From the cell containing the given text, extract its center point as [x, y] coordinate. 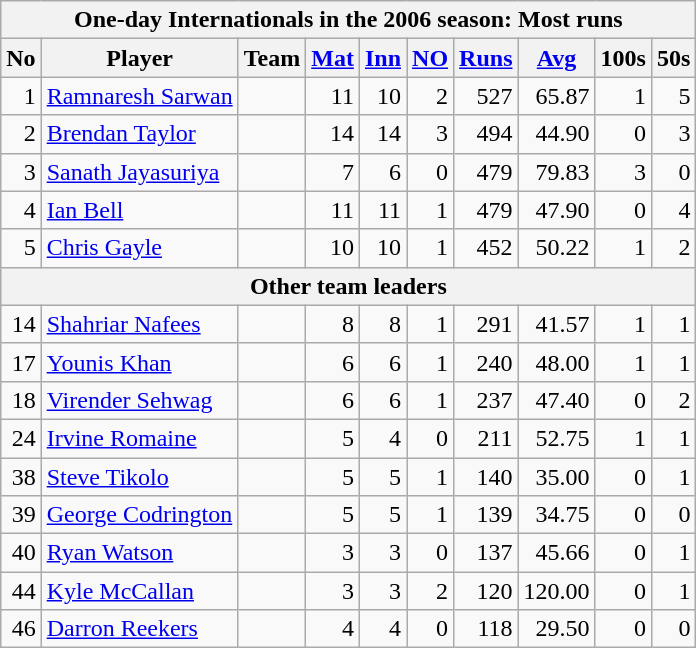
34.75 [556, 515]
41.57 [556, 324]
44 [21, 591]
237 [486, 400]
7 [333, 172]
No [21, 58]
45.66 [556, 553]
120 [486, 591]
Chris Gayle [140, 248]
47.40 [556, 400]
24 [21, 438]
Virender Sehwag [140, 400]
120.00 [556, 591]
50.22 [556, 248]
100s [623, 58]
Mat [333, 58]
George Codrington [140, 515]
52.75 [556, 438]
291 [486, 324]
Avg [556, 58]
Steve Tikolo [140, 477]
35.00 [556, 477]
47.90 [556, 210]
Darron Reekers [140, 629]
Runs [486, 58]
139 [486, 515]
Kyle McCallan [140, 591]
50s [673, 58]
Younis Khan [140, 362]
One-day Internationals in the 2006 season: Most runs [348, 20]
452 [486, 248]
65.87 [556, 96]
18 [21, 400]
17 [21, 362]
494 [486, 134]
39 [21, 515]
Other team leaders [348, 286]
Brendan Taylor [140, 134]
40 [21, 553]
Irvine Romaine [140, 438]
Inn [382, 58]
48.00 [556, 362]
240 [486, 362]
38 [21, 477]
137 [486, 553]
NO [430, 58]
46 [21, 629]
Ryan Watson [140, 553]
527 [486, 96]
44.90 [556, 134]
29.50 [556, 629]
Shahriar Nafees [140, 324]
Team [272, 58]
Ian Bell [140, 210]
140 [486, 477]
211 [486, 438]
Player [140, 58]
Ramnaresh Sarwan [140, 96]
118 [486, 629]
79.83 [556, 172]
Sanath Jayasuriya [140, 172]
